Find where the given text appears and provide that cell's center as (X, Y) coordinate. 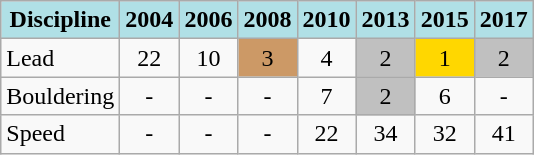
2017 (504, 20)
4 (326, 58)
34 (386, 134)
6 (444, 96)
2008 (268, 20)
32 (444, 134)
2013 (386, 20)
1 (444, 58)
2004 (150, 20)
2006 (208, 20)
2010 (326, 20)
7 (326, 96)
Lead (60, 58)
41 (504, 134)
10 (208, 58)
Speed (60, 134)
2015 (444, 20)
Bouldering (60, 96)
3 (268, 58)
Discipline (60, 20)
